Capture the cell that displays the provided text and extract its (x, y) central coordinate. 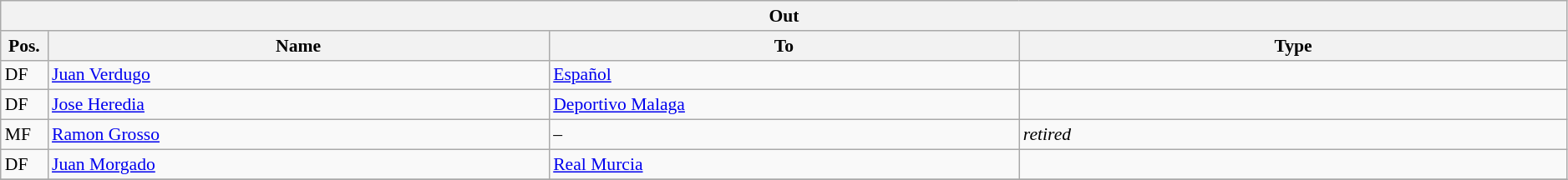
– (784, 135)
Real Murcia (784, 164)
Jose Heredia (298, 105)
Ramon Grosso (298, 135)
Juan Verdugo (298, 75)
retired (1293, 135)
Name (298, 46)
Out (784, 16)
Español (784, 75)
Deportivo Malaga (784, 105)
To (784, 46)
Juan Morgado (298, 164)
MF (24, 135)
Pos. (24, 46)
Type (1293, 46)
